Return [X, Y] of the center of cell containing provided text 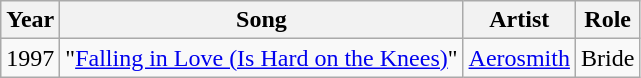
Year [30, 20]
1997 [30, 58]
"Falling in Love (Is Hard on the Knees)" [262, 58]
Artist [519, 20]
Aerosmith [519, 58]
Bride [607, 58]
Role [607, 20]
Song [262, 20]
